From the cell containing the given text, extract its center point as (x, y) coordinate. 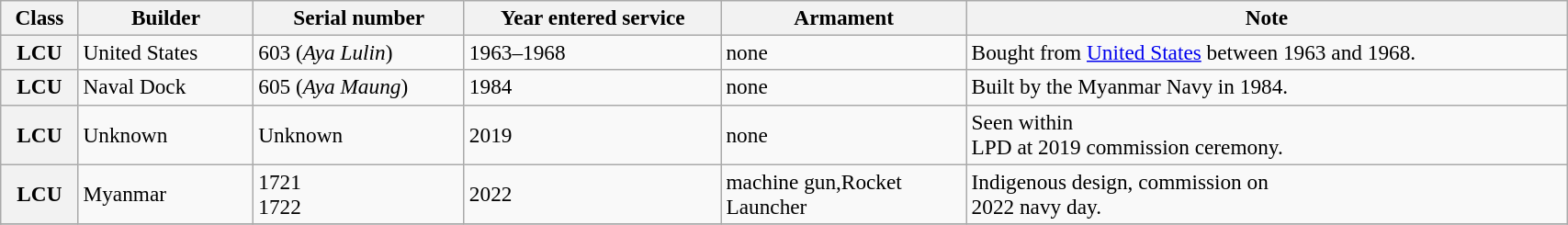
Built by the Myanmar Navy in 1984. (1266, 87)
Class (39, 17)
Indigenous design, commission on2022 navy day. (1266, 193)
603 (Aya Lulin) (359, 52)
1963–1968 (592, 52)
Note (1266, 17)
Naval Dock (165, 87)
605 (Aya Maung) (359, 87)
Builder (165, 17)
Bought from United States between 1963 and 1968. (1266, 52)
Armament (843, 17)
United States (165, 52)
2019 (592, 134)
1984 (592, 87)
17211722 (359, 193)
2022 (592, 193)
Year entered service (592, 17)
machine gun,RocketLauncher (843, 193)
Myanmar (165, 193)
Seen withinLPD at 2019 commission ceremony. (1266, 134)
Serial number (359, 17)
